Return [X, Y] of the center of cell containing provided text 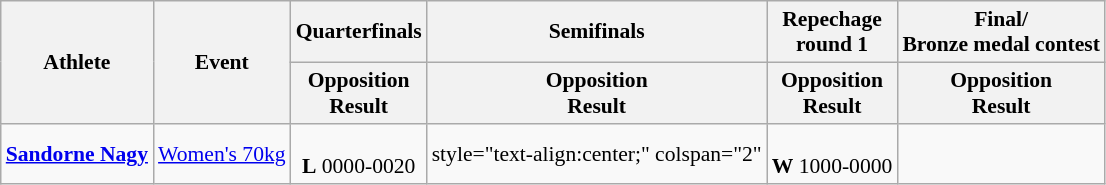
Final/Bronze medal contest [1001, 32]
Sandorne Nagy [77, 154]
Quarterfinals [359, 32]
style="text-align:center;" colspan="2" [597, 154]
Athlete [77, 62]
Repechage round 1 [832, 32]
W 1000-0000 [832, 154]
Event [222, 62]
Semifinals [597, 32]
L 0000-0020 [359, 154]
Women's 70kg [222, 154]
